Search for the cell housing the specified text and yield its [X, Y] center coordinate. 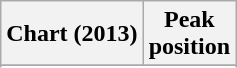
Chart (2013) [72, 34]
Peakposition [189, 34]
